Output the (x, y) coordinate of the center of the cell containing the given text.  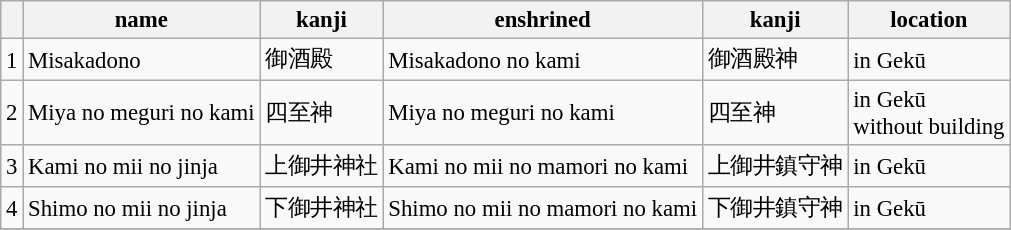
下御井鎮守神 (775, 208)
Shimo no mii no jinja (142, 208)
2 (12, 114)
Misakadono no kami (542, 60)
上御井鎮守神 (775, 166)
location (929, 20)
下御井神社 (322, 208)
enshrined (542, 20)
Misakadono (142, 60)
4 (12, 208)
御酒殿 (322, 60)
Kami no mii no jinja (142, 166)
上御井神社 (322, 166)
1 (12, 60)
Shimo no mii no mamori no kami (542, 208)
in Gekūwithout building (929, 114)
御酒殿神 (775, 60)
3 (12, 166)
name (142, 20)
Kami no mii no mamori no kami (542, 166)
